Return (X, Y) of the center of cell containing provided text 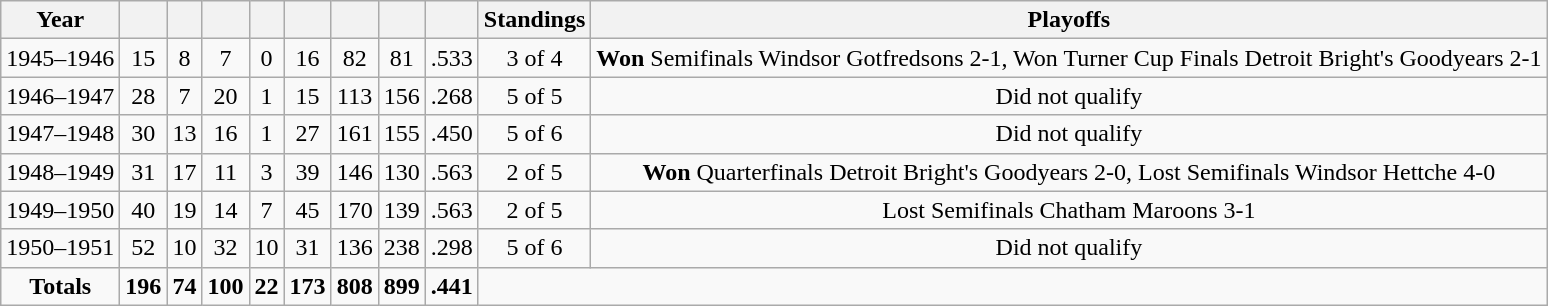
173 (308, 286)
170 (354, 210)
Won Quarterfinals Detroit Bright's Goodyears 2-0, Lost Semifinals Windsor Hettche 4-0 (1069, 172)
.533 (452, 58)
1949–1950 (60, 210)
Won Semifinals Windsor Gotfredsons 2-1, Won Turner Cup Finals Detroit Bright's Goodyears 2-1 (1069, 58)
82 (354, 58)
28 (144, 96)
17 (184, 172)
.268 (452, 96)
27 (308, 134)
1948–1949 (60, 172)
Year (60, 20)
11 (226, 172)
40 (144, 210)
808 (354, 286)
1946–1947 (60, 96)
74 (184, 286)
130 (402, 172)
13 (184, 134)
32 (226, 248)
146 (354, 172)
22 (266, 286)
45 (308, 210)
20 (226, 96)
5 of 5 (534, 96)
136 (354, 248)
899 (402, 286)
113 (354, 96)
.450 (452, 134)
3 (266, 172)
52 (144, 248)
155 (402, 134)
139 (402, 210)
.441 (452, 286)
238 (402, 248)
81 (402, 58)
161 (354, 134)
19 (184, 210)
100 (226, 286)
Standings (534, 20)
Lost Semifinals Chatham Maroons 3-1 (1069, 210)
156 (402, 96)
Totals (60, 286)
30 (144, 134)
0 (266, 58)
1945–1946 (60, 58)
8 (184, 58)
3 of 4 (534, 58)
.298 (452, 248)
1947–1948 (60, 134)
196 (144, 286)
1950–1951 (60, 248)
39 (308, 172)
Playoffs (1069, 20)
14 (226, 210)
